Scan for the cell matching the given text and deliver its [x, y] coordinate at center. 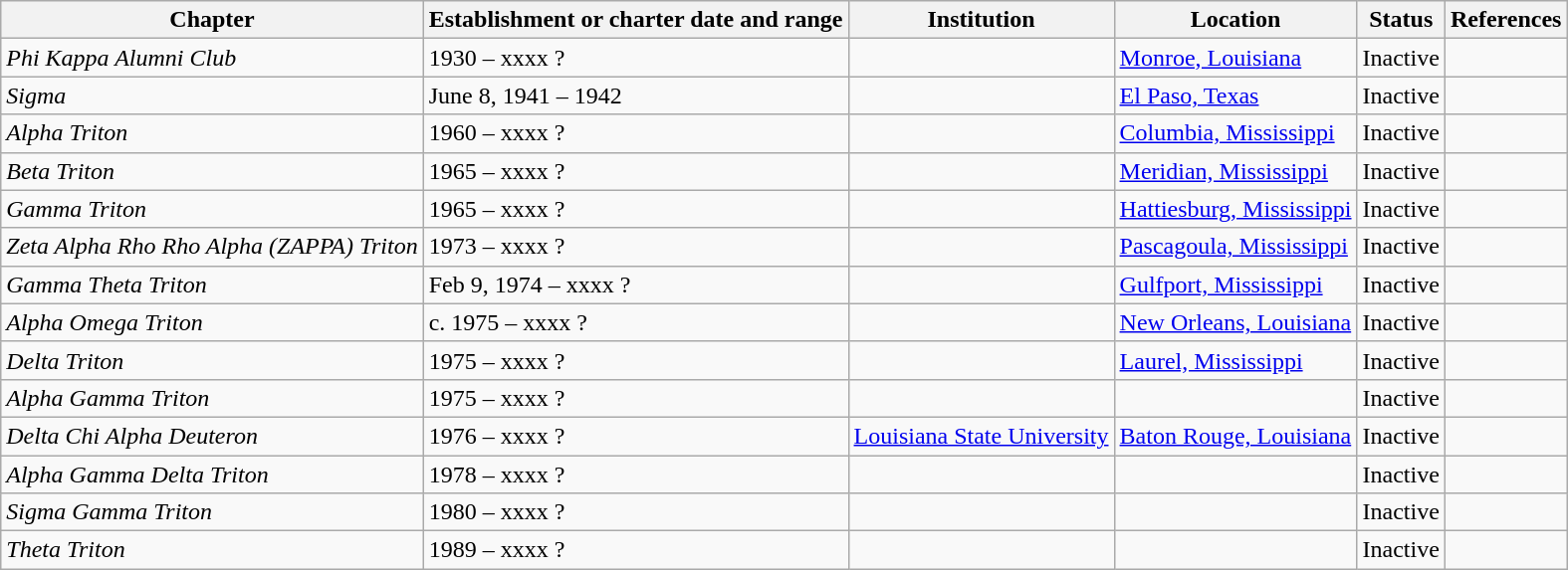
Delta Triton [212, 360]
Gamma Triton [212, 209]
Zeta Alpha Rho Rho Alpha (ZAPPA) Triton [212, 247]
Laurel, Mississippi [1235, 360]
Location [1235, 20]
Sigma [212, 95]
Gamma Theta Triton [212, 285]
Chapter [212, 20]
El Paso, Texas [1235, 95]
Gulfport, Mississippi [1235, 285]
1976 – xxxx ? [635, 436]
Institution [982, 20]
Beta Triton [212, 171]
Monroe, Louisiana [1235, 58]
Alpha Omega Triton [212, 322]
Pascagoula, Mississippi [1235, 247]
Sigma Gamma Triton [212, 512]
1930 – xxxx ? [635, 58]
Baton Rouge, Louisiana [1235, 436]
c. 1975 – xxxx ? [635, 322]
Status [1401, 20]
Establishment or charter date and range [635, 20]
Columbia, Mississippi [1235, 133]
Alpha Gamma Delta Triton [212, 475]
1989 – xxxx ? [635, 550]
Delta Chi Alpha Deuteron [212, 436]
1973 – xxxx ? [635, 247]
Alpha Gamma Triton [212, 398]
References [1505, 20]
Phi Kappa Alumni Club [212, 58]
Theta Triton [212, 550]
1978 – xxxx ? [635, 475]
Hattiesburg, Mississippi [1235, 209]
June 8, 1941 – 1942 [635, 95]
Feb 9, 1974 – xxxx ? [635, 285]
New Orleans, Louisiana [1235, 322]
Meridian, Mississippi [1235, 171]
1980 – xxxx ? [635, 512]
Alpha Triton [212, 133]
Louisiana State University [982, 436]
1960 – xxxx ? [635, 133]
